Pinpoint the cell where the given text exists, returning its [X, Y] midpoint coordinate. 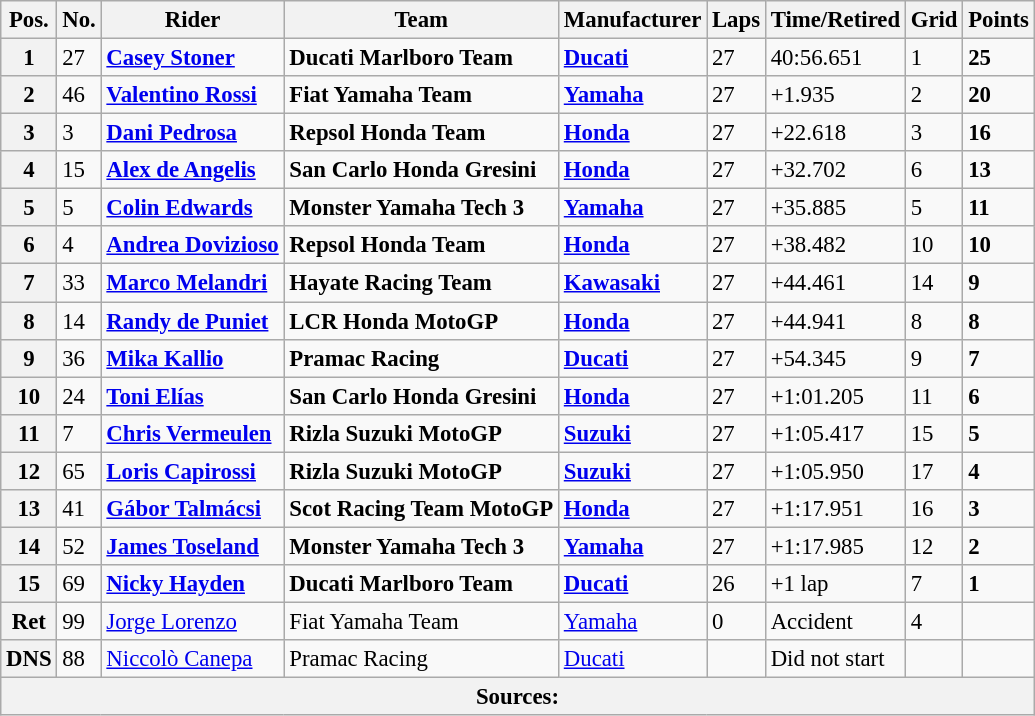
36 [79, 358]
+44.941 [835, 321]
James Toseland [192, 546]
33 [79, 283]
Rider [192, 20]
Points [998, 20]
Loris Capirossi [192, 471]
Toni Elías [192, 396]
Did not start [835, 659]
LCR Honda MotoGP [421, 321]
0 [736, 621]
Alex de Angelis [192, 170]
Sources: [518, 697]
Dani Pedrosa [192, 133]
20 [998, 95]
88 [79, 659]
+22.618 [835, 133]
40:56.651 [835, 58]
Laps [736, 20]
25 [998, 58]
41 [79, 509]
+1:01.205 [835, 396]
Pos. [29, 20]
26 [736, 584]
Time/Retired [835, 20]
Chris Vermeulen [192, 433]
99 [79, 621]
65 [79, 471]
Andrea Dovizioso [192, 245]
Hayate Racing Team [421, 283]
52 [79, 546]
Kawasaki [632, 283]
Scot Racing Team MotoGP [421, 509]
Valentino Rossi [192, 95]
DNS [29, 659]
+1 lap [835, 584]
Grid [934, 20]
Accident [835, 621]
+35.885 [835, 208]
Gábor Talmácsi [192, 509]
Colin Edwards [192, 208]
Niccolò Canepa [192, 659]
Nicky Hayden [192, 584]
Mika Kallio [192, 358]
17 [934, 471]
Manufacturer [632, 20]
Team [421, 20]
No. [79, 20]
+1.935 [835, 95]
+32.702 [835, 170]
+1:17.985 [835, 546]
24 [79, 396]
46 [79, 95]
+1:17.951 [835, 509]
Ret [29, 621]
Marco Melandri [192, 283]
Randy de Puniet [192, 321]
+1:05.417 [835, 433]
69 [79, 584]
+44.461 [835, 283]
Jorge Lorenzo [192, 621]
+38.482 [835, 245]
+54.345 [835, 358]
+1:05.950 [835, 471]
Casey Stoner [192, 58]
